For the text-containing cell, return its midpoint in (X, Y) coordinate format. 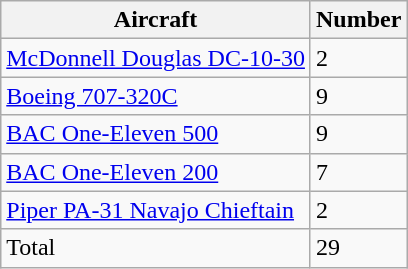
Total (156, 248)
Aircraft (156, 20)
Boeing 707-320C (156, 96)
Piper PA-31 Navajo Chieftain (156, 210)
Number (358, 20)
BAC One-Eleven 200 (156, 172)
McDonnell Douglas DC-10-30 (156, 58)
BAC One-Eleven 500 (156, 134)
29 (358, 248)
7 (358, 172)
